Extract the [x, y] coordinate from the center of the cell holding the provided text.  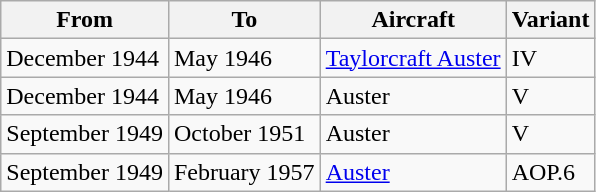
Aircraft [413, 20]
AOP.6 [550, 172]
October 1951 [244, 134]
Variant [550, 20]
Taylorcraft Auster [413, 58]
February 1957 [244, 172]
From [85, 20]
IV [550, 58]
To [244, 20]
